Provide the [x, y] coordinate of the cell's center where the given text is located.  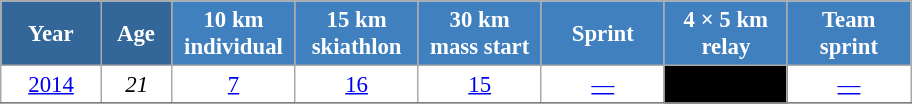
21 [136, 85]
16 [356, 85]
30 km mass start [480, 34]
4 × 5 km relay [726, 34]
Age [136, 34]
Sprint [602, 34]
7 [234, 85]
Team sprint [848, 34]
Year [52, 34]
15 km skiathlon [356, 34]
15 [480, 85]
2014 [52, 85]
10 km individual [234, 34]
